Detect which cell encompasses the target text, then output its (X, Y) center coordinate. 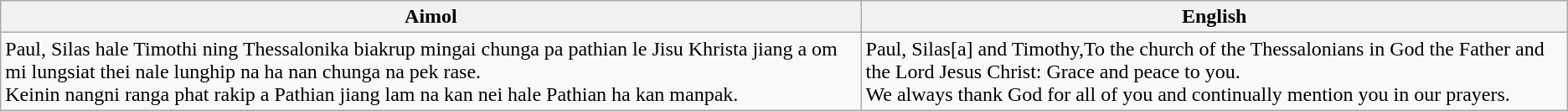
English (1215, 17)
Aimol (431, 17)
